Detect which cell encompasses the target text, then output its (x, y) center coordinate. 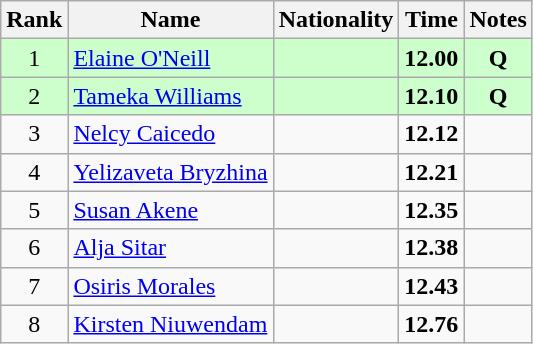
Yelizaveta Bryzhina (170, 172)
12.21 (432, 172)
12.12 (432, 134)
4 (34, 172)
3 (34, 134)
Notes (498, 20)
Name (170, 20)
12.38 (432, 248)
Susan Akene (170, 210)
12.00 (432, 58)
12.76 (432, 324)
Tameka Williams (170, 96)
Nelcy Caicedo (170, 134)
Rank (34, 20)
12.10 (432, 96)
6 (34, 248)
Time (432, 20)
2 (34, 96)
Kirsten Niuwendam (170, 324)
1 (34, 58)
8 (34, 324)
Elaine O'Neill (170, 58)
12.35 (432, 210)
Alja Sitar (170, 248)
Osiris Morales (170, 286)
7 (34, 286)
Nationality (336, 20)
12.43 (432, 286)
5 (34, 210)
